Output the (x, y) coordinate of the center of the cell containing the given text.  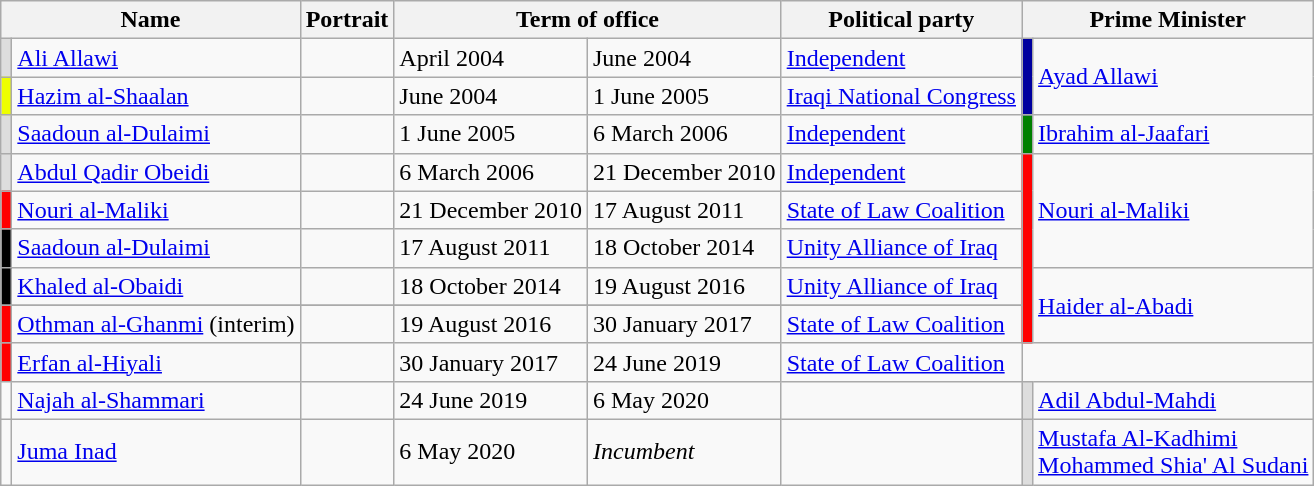
Abdul Qadir Obeidi (156, 172)
Portrait (347, 20)
Mustafa Al-KadhimiMohammed Shia' Al Sudani (1174, 452)
Haider al-Abadi (1174, 305)
Iraqi National Congress (901, 96)
Hazim al-Shaalan (156, 96)
Political party (901, 20)
Term of office (588, 20)
Ali Allawi (156, 58)
Khaled al-Obaidi (156, 286)
Incumbent (684, 452)
Ayad Allawi (1174, 77)
Ibrahim al-Jaafari (1174, 134)
April 2004 (491, 58)
Prime Minister (1168, 20)
Name (150, 20)
Najah al-Shammari (156, 400)
Juma Inad (156, 452)
Adil Abdul-Mahdi (1174, 400)
Othman al-Ghanmi (interim) (156, 324)
Erfan al-Hiyali (156, 362)
